Determine the (x, y) coordinate at the center of the cell enclosing the given text.  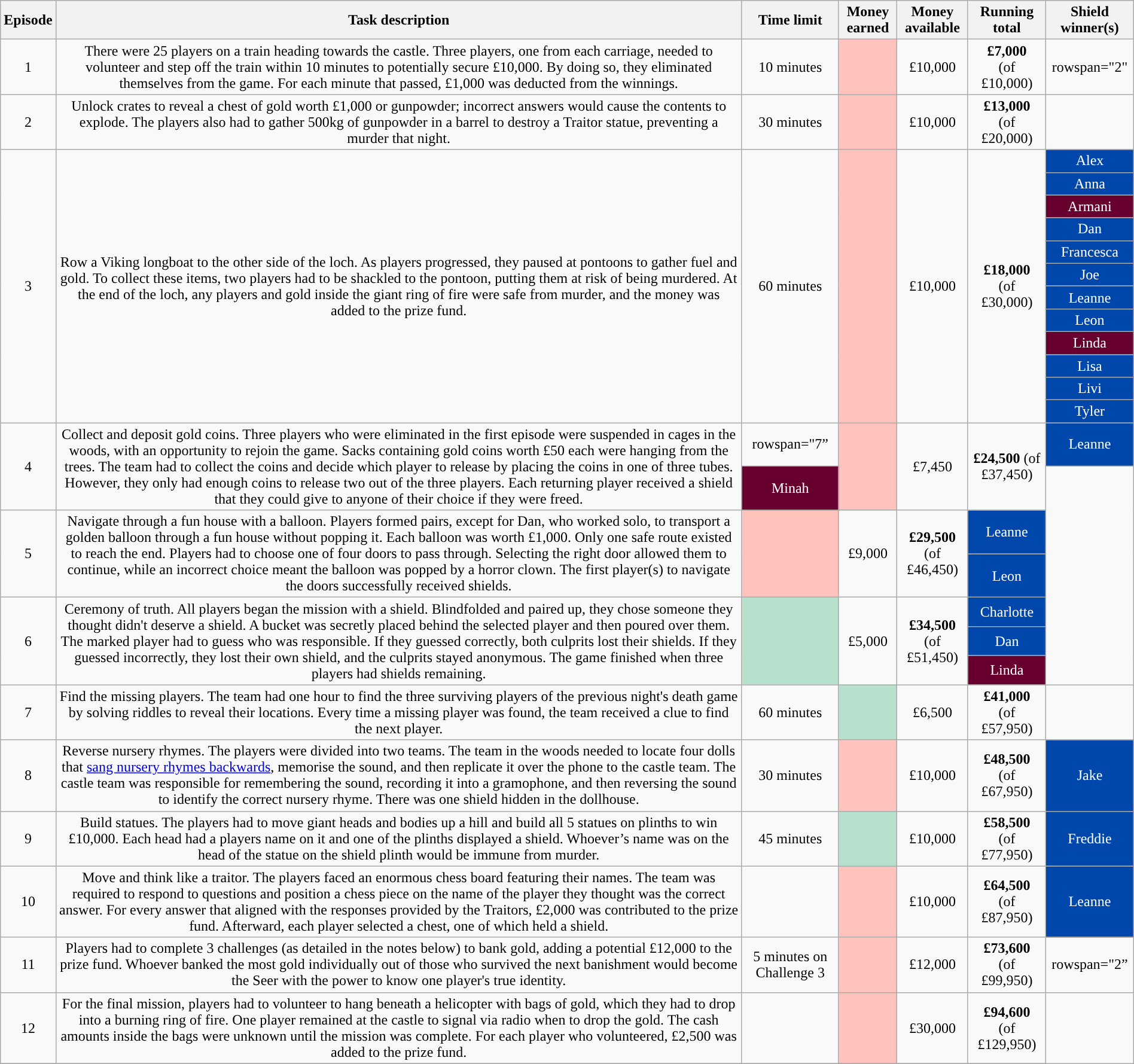
£64,500(of £87,950) (1007, 902)
£58,500(of £77,950) (1007, 839)
Francesca (1090, 252)
£12,000 (933, 965)
Episode (28, 20)
Minah (790, 488)
Time limit (790, 20)
10 (28, 902)
rowspan="7” (790, 445)
Livi (1090, 389)
8 (28, 775)
Money earned (867, 20)
45 minutes (790, 839)
£48,500(of £67,950) (1007, 775)
£30,000 (933, 1028)
£9,000 (867, 554)
Shield winner(s) (1090, 20)
7 (28, 712)
£41,000(of £57,950) (1007, 712)
Money available (933, 20)
11 (28, 965)
£73,600(of £99,950) (1007, 965)
5 (28, 554)
Alex (1090, 161)
£24,500 (of £37,450) (1007, 467)
9 (28, 839)
2 (28, 122)
£7,000(of £10,000) (1007, 67)
Lisa (1090, 365)
£6,500 (933, 712)
£5,000 (867, 641)
Anna (1090, 184)
£13,000(of £20,000) (1007, 122)
Charlotte (1007, 612)
3 (28, 286)
rowspan="2" (1090, 67)
£18,000(of £30,000) (1007, 286)
Jake (1090, 775)
Task description (398, 20)
4 (28, 467)
£94,600(of £129,950) (1007, 1028)
12 (28, 1028)
£34,500 (of £51,450) (933, 641)
Freddie (1090, 839)
rowspan="2” (1090, 965)
Tyler (1090, 411)
Joe (1090, 275)
£7,450 (933, 467)
10 minutes (790, 67)
5 minutes on Challenge 3 (790, 965)
£29,500(of £46,450) (933, 554)
Running total (1007, 20)
1 (28, 67)
Armani (1090, 206)
6 (28, 641)
